Detect which cell encompasses the target text, then output its [x, y] center coordinate. 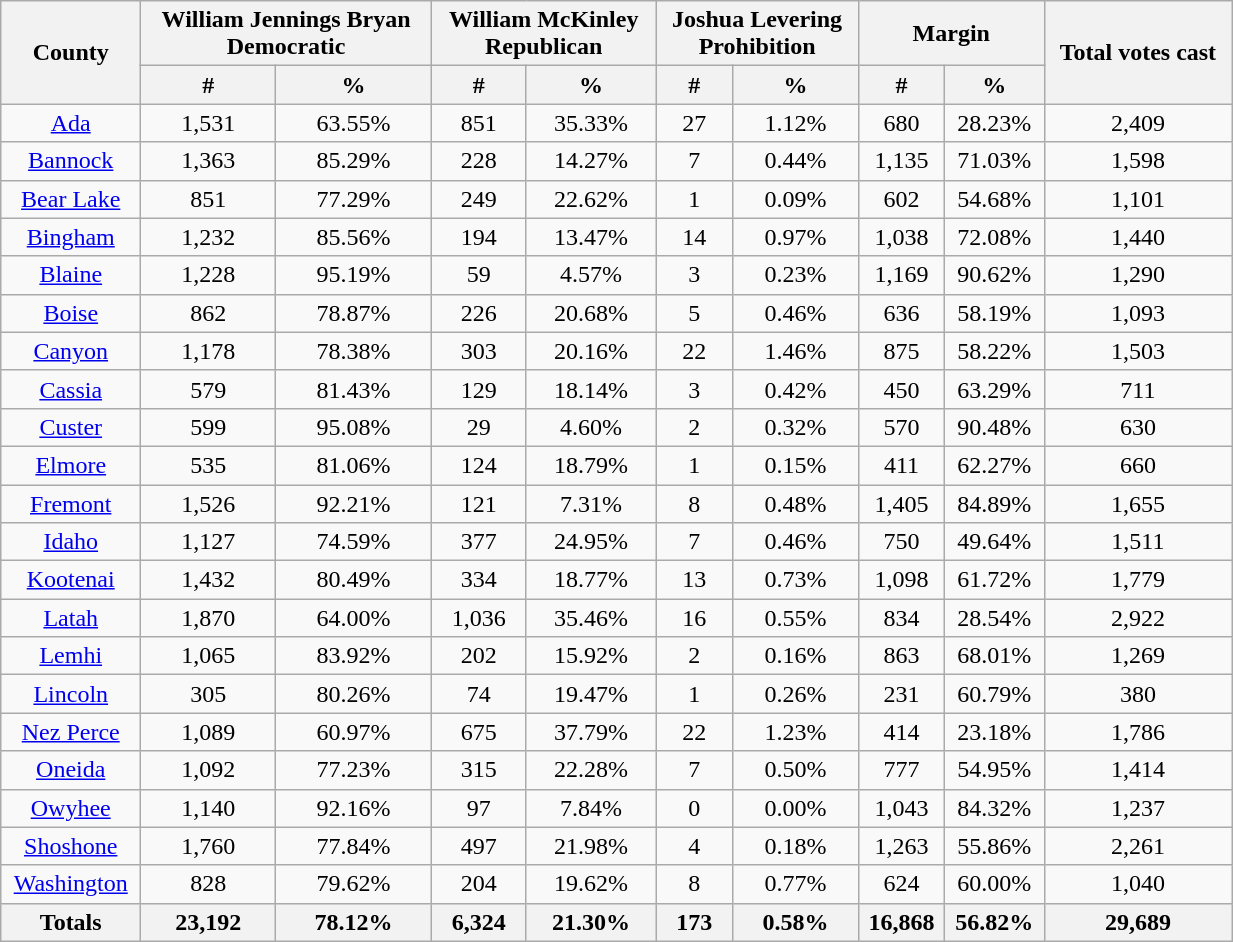
602 [901, 199]
14 [694, 237]
64.00% [354, 618]
1,263 [901, 846]
Fremont [71, 503]
1,169 [901, 275]
226 [478, 313]
29 [478, 427]
61.72% [995, 580]
1,101 [1138, 199]
4.60% [591, 427]
Bannock [71, 161]
54.68% [995, 199]
249 [478, 199]
0.48% [796, 503]
1.23% [796, 732]
0.58% [796, 922]
Latah [71, 618]
22.62% [591, 199]
80.49% [354, 580]
Margin [951, 34]
1,043 [901, 808]
55.86% [995, 846]
450 [901, 389]
497 [478, 846]
1,140 [208, 808]
Bear Lake [71, 199]
77.29% [354, 199]
62.27% [995, 465]
18.79% [591, 465]
William McKinleyRepublican [543, 34]
18.77% [591, 580]
81.43% [354, 389]
21.98% [591, 846]
7.31% [591, 503]
6,324 [478, 922]
92.21% [354, 503]
0.09% [796, 199]
1,098 [901, 580]
72.08% [995, 237]
875 [901, 351]
95.08% [354, 427]
834 [901, 618]
85.29% [354, 161]
0.00% [796, 808]
35.33% [591, 123]
1,228 [208, 275]
0 [694, 808]
23.18% [995, 732]
49.64% [995, 542]
1,870 [208, 618]
1,531 [208, 123]
16,868 [901, 922]
63.55% [354, 123]
535 [208, 465]
1,038 [901, 237]
Washington [71, 884]
194 [478, 237]
828 [208, 884]
0.23% [796, 275]
77.23% [354, 770]
60.79% [995, 694]
19.62% [591, 884]
1,135 [901, 161]
58.22% [995, 351]
231 [901, 694]
863 [901, 656]
78.38% [354, 351]
202 [478, 656]
1,414 [1138, 770]
56.82% [995, 922]
129 [478, 389]
1,237 [1138, 808]
0.26% [796, 694]
2,409 [1138, 123]
85.56% [354, 237]
29,689 [1138, 922]
68.01% [995, 656]
1,598 [1138, 161]
1,127 [208, 542]
35.46% [591, 618]
121 [478, 503]
579 [208, 389]
54.95% [995, 770]
Canyon [71, 351]
0.18% [796, 846]
1,089 [208, 732]
97 [478, 808]
18.14% [591, 389]
228 [478, 161]
20.16% [591, 351]
1,232 [208, 237]
0.15% [796, 465]
27 [694, 123]
Idaho [71, 542]
81.06% [354, 465]
0.16% [796, 656]
28.54% [995, 618]
1,511 [1138, 542]
1,432 [208, 580]
19.47% [591, 694]
1,036 [478, 618]
0.32% [796, 427]
County [71, 52]
380 [1138, 694]
Cassia [71, 389]
1,363 [208, 161]
660 [1138, 465]
711 [1138, 389]
60.97% [354, 732]
90.48% [995, 427]
84.32% [995, 808]
Nez Perce [71, 732]
377 [478, 542]
1,040 [1138, 884]
1,655 [1138, 503]
1,440 [1138, 237]
675 [478, 732]
Boise [71, 313]
Elmore [71, 465]
680 [901, 123]
95.19% [354, 275]
Kootenai [71, 580]
1,290 [1138, 275]
0.97% [796, 237]
22.28% [591, 770]
1,503 [1138, 351]
21.30% [591, 922]
28.23% [995, 123]
Total votes cast [1138, 52]
83.92% [354, 656]
630 [1138, 427]
1.46% [796, 351]
Custer [71, 427]
78.87% [354, 313]
0.44% [796, 161]
1,526 [208, 503]
1,065 [208, 656]
1,093 [1138, 313]
90.62% [995, 275]
0.42% [796, 389]
1,405 [901, 503]
84.89% [995, 503]
624 [901, 884]
4.57% [591, 275]
1.12% [796, 123]
1,786 [1138, 732]
0.55% [796, 618]
2,261 [1138, 846]
1,269 [1138, 656]
74.59% [354, 542]
60.00% [995, 884]
777 [901, 770]
1,092 [208, 770]
1,760 [208, 846]
78.12% [354, 922]
4 [694, 846]
74 [478, 694]
5 [694, 313]
24.95% [591, 542]
636 [901, 313]
Oneida [71, 770]
0.50% [796, 770]
92.16% [354, 808]
Owyhee [71, 808]
Ada [71, 123]
Bingham [71, 237]
173 [694, 922]
Joshua LeveringProhibition [758, 34]
59 [478, 275]
7.84% [591, 808]
15.92% [591, 656]
1,779 [1138, 580]
Blaine [71, 275]
13.47% [591, 237]
570 [901, 427]
23,192 [208, 922]
William Jennings BryanDemocratic [286, 34]
Lincoln [71, 694]
14.27% [591, 161]
Totals [71, 922]
414 [901, 732]
16 [694, 618]
315 [478, 770]
1,178 [208, 351]
124 [478, 465]
58.19% [995, 313]
0.73% [796, 580]
334 [478, 580]
71.03% [995, 161]
Shoshone [71, 846]
77.84% [354, 846]
13 [694, 580]
0.77% [796, 884]
305 [208, 694]
411 [901, 465]
20.68% [591, 313]
2,922 [1138, 618]
862 [208, 313]
79.62% [354, 884]
Lemhi [71, 656]
63.29% [995, 389]
750 [901, 542]
37.79% [591, 732]
80.26% [354, 694]
599 [208, 427]
303 [478, 351]
204 [478, 884]
